Search for the cell housing the specified text and yield its [x, y] center coordinate. 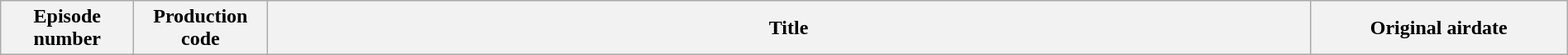
Title [789, 28]
Original airdate [1439, 28]
Episode number [68, 28]
Production code [200, 28]
